Return the (X, Y) coordinate for the center point of the cell that contains the specified text.  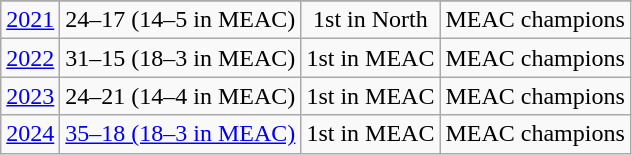
24–17 (14–5 in MEAC) (180, 20)
35–18 (18–3 in MEAC) (180, 134)
2023 (30, 96)
24–21 (14–4 in MEAC) (180, 96)
31–15 (18–3 in MEAC) (180, 58)
1st in North (370, 20)
2022 (30, 58)
2021 (30, 20)
2024 (30, 134)
